Return [X, Y] of the center of cell containing provided text 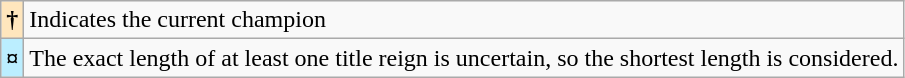
Indicates the current champion [464, 20]
† [12, 20]
The exact length of at least one title reign is uncertain, so the shortest length is considered. [464, 58]
¤ [12, 58]
